Determine the [X, Y] coordinate at the center of the cell enclosing the given text.  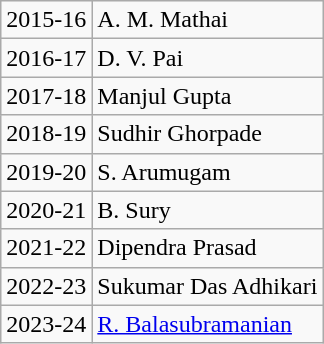
2021-22 [46, 248]
B. Sury [208, 210]
2016-17 [46, 58]
2019-20 [46, 172]
A. M. Mathai [208, 20]
Dipendra Prasad [208, 248]
2023-24 [46, 324]
S. Arumugam [208, 172]
R. Balasubramanian [208, 324]
D. V. Pai [208, 58]
Sudhir Ghorpade [208, 134]
2018-19 [46, 134]
2015-16 [46, 20]
2022-23 [46, 286]
Sukumar Das Adhikari [208, 286]
Manjul Gupta [208, 96]
2017-18 [46, 96]
2020-21 [46, 210]
